Determine the (X, Y) coordinate at the center of the cell enclosing the given text.  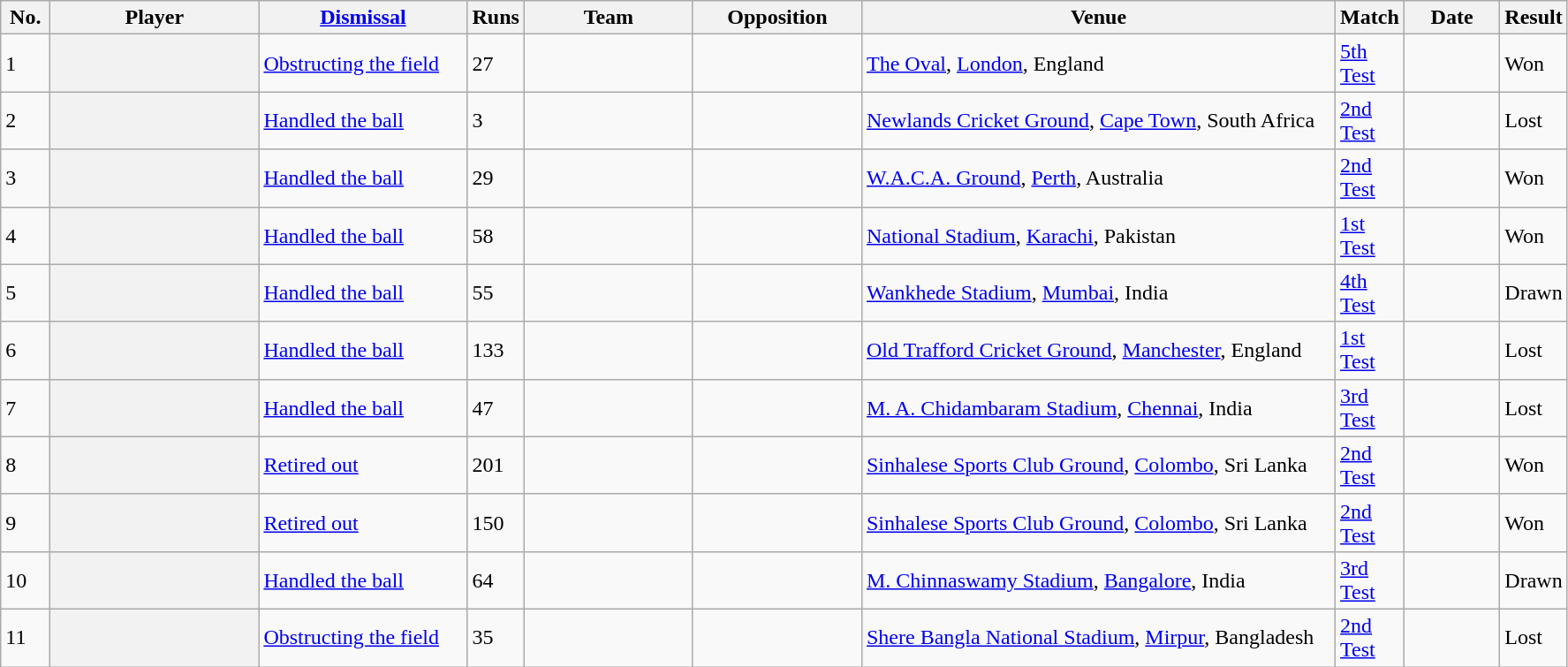
Team (608, 18)
55 (496, 293)
47 (496, 408)
Old Trafford Cricket Ground, Manchester, England (1098, 350)
6 (26, 350)
Shere Bangla National Stadium, Mirpur, Bangladesh (1098, 638)
9 (26, 523)
Venue (1098, 18)
27 (496, 64)
64 (496, 580)
5 (26, 293)
Newlands Cricket Ground, Cape Town, South Africa (1098, 120)
58 (496, 235)
No. (26, 18)
8 (26, 465)
Match (1370, 18)
5th Test (1370, 64)
M. A. Chidambaram Stadium, Chennai, India (1098, 408)
W.A.C.A. Ground, Perth, Australia (1098, 178)
133 (496, 350)
1 (26, 64)
7 (26, 408)
10 (26, 580)
150 (496, 523)
29 (496, 178)
Result (1534, 18)
Runs (496, 18)
Dismissal (363, 18)
Date (1452, 18)
National Stadium, Karachi, Pakistan (1098, 235)
4th Test (1370, 293)
4 (26, 235)
Opposition (777, 18)
201 (496, 465)
The Oval, London, England (1098, 64)
Player (155, 18)
2 (26, 120)
M. Chinnaswamy Stadium, Bangalore, India (1098, 580)
11 (26, 638)
Wankhede Stadium, Mumbai, India (1098, 293)
35 (496, 638)
